For the text-containing cell, return its midpoint in (X, Y) coordinate format. 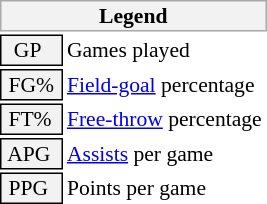
Games played (166, 50)
FG% (31, 85)
FT% (31, 120)
APG (31, 154)
GP (31, 50)
PPG (31, 188)
Free-throw percentage (166, 120)
Field-goal percentage (166, 85)
Assists per game (166, 154)
Legend (134, 16)
Points per game (166, 188)
